Output the (X, Y) coordinate of the center of the cell containing the given text.  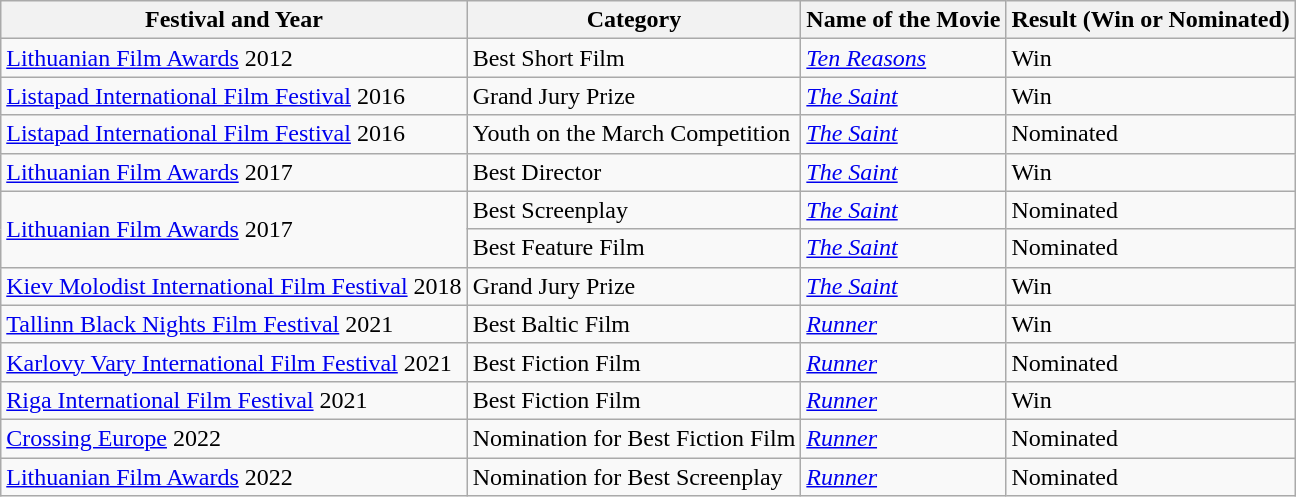
Festival and Year (234, 20)
Nomination for Best Fiction Film (634, 438)
Lithuanian Film Awards 2012 (234, 58)
Best Short Film (634, 58)
Result (Win or Nominated) (1151, 20)
Best Director (634, 172)
Ten Reasons (904, 58)
Best Feature Film (634, 248)
Best Screenplay (634, 210)
Crossing Europe 2022 (234, 438)
Kiev Molodist International Film Festival 2018 (234, 286)
Nomination for Best Screenplay (634, 477)
Riga International Film Festival 2021 (234, 400)
Best Baltic Film (634, 324)
Category (634, 20)
Karlovy Vary International Film Festival 2021 (234, 362)
Tallinn Black Nights Film Festival 2021 (234, 324)
Lithuanian Film Awards 2022 (234, 477)
Name of the Movie (904, 20)
Youth on the March Competition (634, 134)
